Detect which cell encompasses the target text, then output its [x, y] center coordinate. 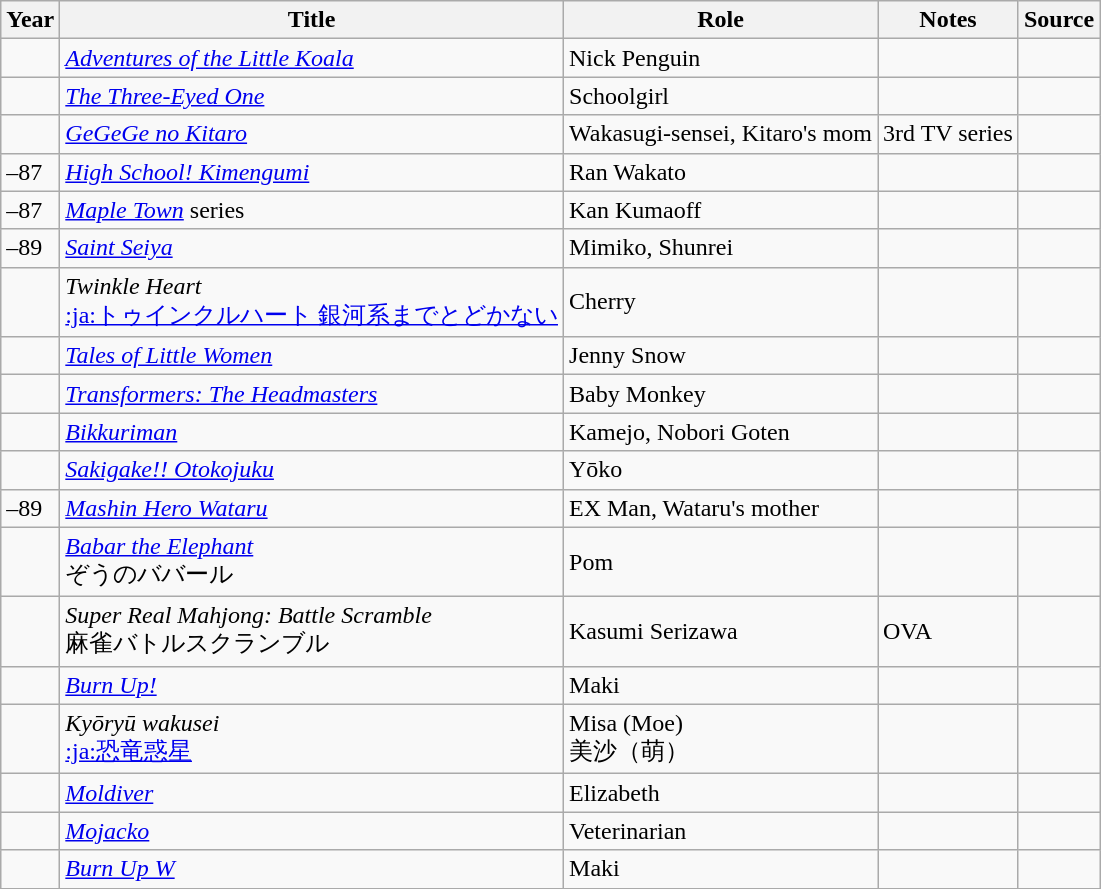
Adventures of the Little Koala [312, 58]
Jenny Snow [721, 356]
Source [1058, 20]
Burn Up W [312, 869]
Transformers: The Headmasters [312, 394]
Mojacko [312, 831]
Elizabeth [721, 793]
Super Real Mahjong: Battle Scramble麻雀バトルスクランブル [312, 632]
Ran Wakato [721, 172]
Wakasugi-sensei, Kitaro's mom [721, 134]
EX Man, Wataru's mother [721, 508]
Year [30, 20]
Mashin Hero Wataru [312, 508]
Burn Up! [312, 685]
Schoolgirl [721, 96]
Bikkuriman [312, 432]
Title [312, 20]
Notes [948, 20]
Pom [721, 562]
High School! Kimengumi [312, 172]
Baby Monkey [721, 394]
Mimiko, Shunrei [721, 248]
GeGeGe no Kitaro [312, 134]
Kyōryū wakusei:ja:恐竜惑星 [312, 739]
Saint Seiya [312, 248]
Cherry [721, 302]
Yōko [721, 470]
Babar the Elephantぞうのババール [312, 562]
Kamejo, Nobori Goten [721, 432]
Veterinarian [721, 831]
Sakigake!! Otokojuku [312, 470]
Misa (Moe)美沙（萌） [721, 739]
OVA [948, 632]
3rd TV series [948, 134]
Role [721, 20]
Kasumi Serizawa [721, 632]
Twinkle Heart:ja:トゥインクルハート 銀河系までとどかない [312, 302]
Maple Town series [312, 210]
Kan Kumaoff [721, 210]
The Three-Eyed One [312, 96]
Nick Penguin [721, 58]
Moldiver [312, 793]
Tales of Little Women [312, 356]
